Return the (x, y) coordinate for the center point of the cell that contains the specified text.  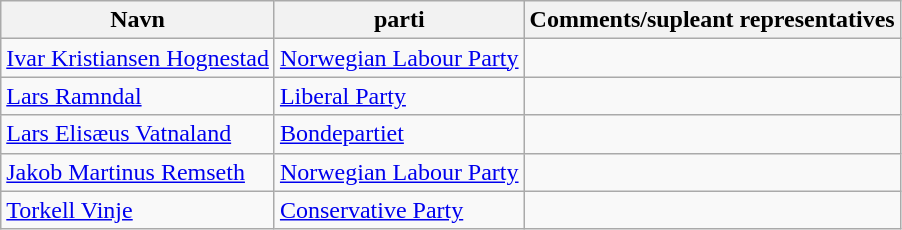
Bondepartiet (399, 134)
Liberal Party (399, 96)
Navn (138, 20)
Torkell Vinje (138, 210)
Lars Ramndal (138, 96)
Ivar Kristiansen Hognestad (138, 58)
Lars Elisæus Vatnaland (138, 134)
Comments/supleant representatives (712, 20)
Conservative Party (399, 210)
parti (399, 20)
Jakob Martinus Remseth (138, 172)
